Search for the cell housing the specified text and yield its [x, y] center coordinate. 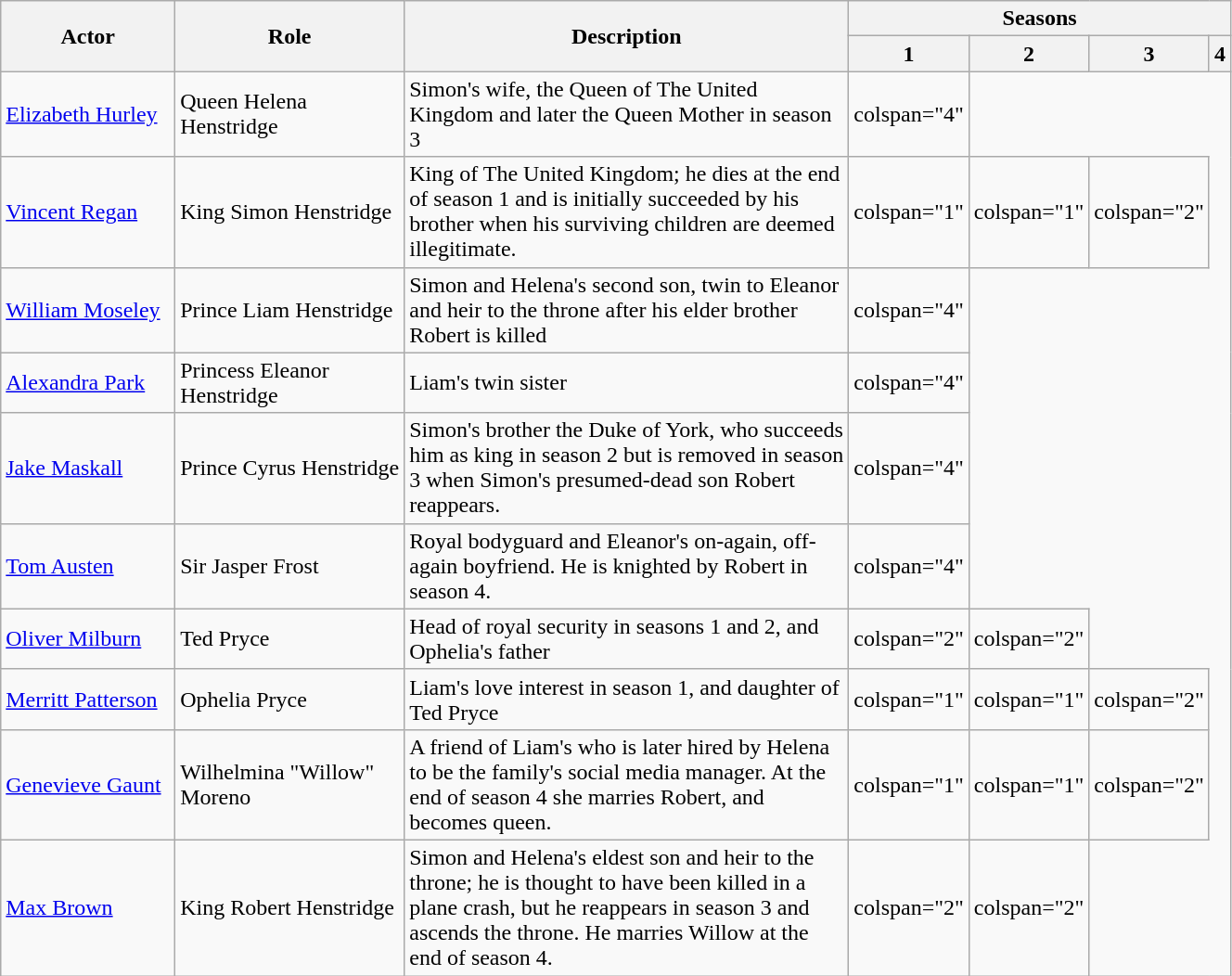
Jake Maskall [88, 468]
Vincent Regan [88, 212]
4 [1219, 54]
Actor [88, 36]
Elizabeth Hurley [88, 114]
Liam's love interest in season 1, and daughter of Ted Pryce [627, 700]
Wilhelmina "Willow" Moreno [289, 785]
Prince Cyrus Henstridge [289, 468]
Simon and Helena's second son, twin to Eleanor and heir to the throne after his elder brother Robert is killed [627, 310]
Head of royal security in seasons 1 and 2, and Ophelia's father [627, 638]
Merritt Patterson [88, 700]
Simon's brother the Duke of York, who succeeds him as king in season 2 but is removed in season 3 when Simon's presumed-dead son Robert reappears. [627, 468]
Princess Eleanor Henstridge [289, 382]
Seasons [1040, 19]
Sir Jasper Frost [289, 566]
2 [1029, 54]
Genevieve Gaunt [88, 785]
King Robert Henstridge [289, 907]
Oliver Milburn [88, 638]
Liam's twin sister [627, 382]
Simon's wife, the Queen of The United Kingdom and later the Queen Mother in season 3 [627, 114]
Prince Liam Henstridge [289, 310]
1 [909, 54]
Max Brown [88, 907]
Ophelia Pryce [289, 700]
Tom Austen [88, 566]
Queen Helena Henstridge [289, 114]
King Simon Henstridge [289, 212]
3 [1149, 54]
Role [289, 36]
William Moseley [88, 310]
Ted Pryce [289, 638]
Royal bodyguard and Eleanor's on-again, off-again boyfriend. He is knighted by Robert in season 4. [627, 566]
Description [627, 36]
Alexandra Park [88, 382]
